Provide the (X, Y) coordinate of the cell's center where the given text is located.  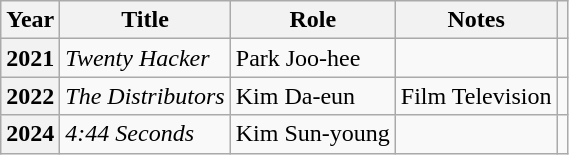
Title (145, 20)
The Distributors (145, 96)
2022 (30, 96)
Role (312, 20)
Film Television (476, 96)
Year (30, 20)
Kim Sun-young (312, 134)
Park Joo-hee (312, 58)
Twenty Hacker (145, 58)
2021 (30, 58)
Notes (476, 20)
2024 (30, 134)
Kim Da-eun (312, 96)
4:44 Seconds (145, 134)
